Pinpoint the cell where the given text exists, returning its [x, y] midpoint coordinate. 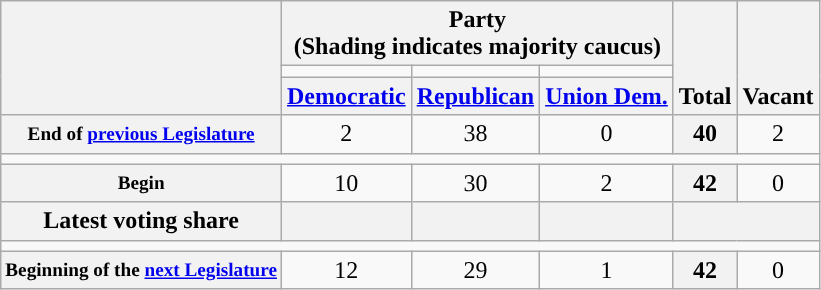
40 [705, 134]
Republican [475, 96]
38 [475, 134]
Begin [142, 183]
10 [347, 183]
Beginning of the next Legislature [142, 270]
12 [347, 270]
30 [475, 183]
Total [705, 58]
Latest voting share [142, 221]
Union Dem. [607, 96]
Democratic [347, 96]
1 [607, 270]
29 [475, 270]
Party (Shading indicates majority caucus) [478, 34]
Vacant [778, 58]
End of previous Legislature [142, 134]
